Find where the given text appears and provide that cell's center as [X, Y] coordinate. 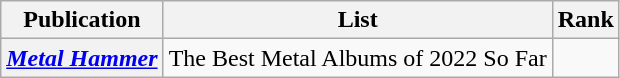
The Best Metal Albums of 2022 So Far [358, 58]
Publication [82, 20]
Rank [586, 20]
List [358, 20]
Metal Hammer [82, 58]
